Extract the (X, Y) coordinate from the center of the cell holding the provided text.  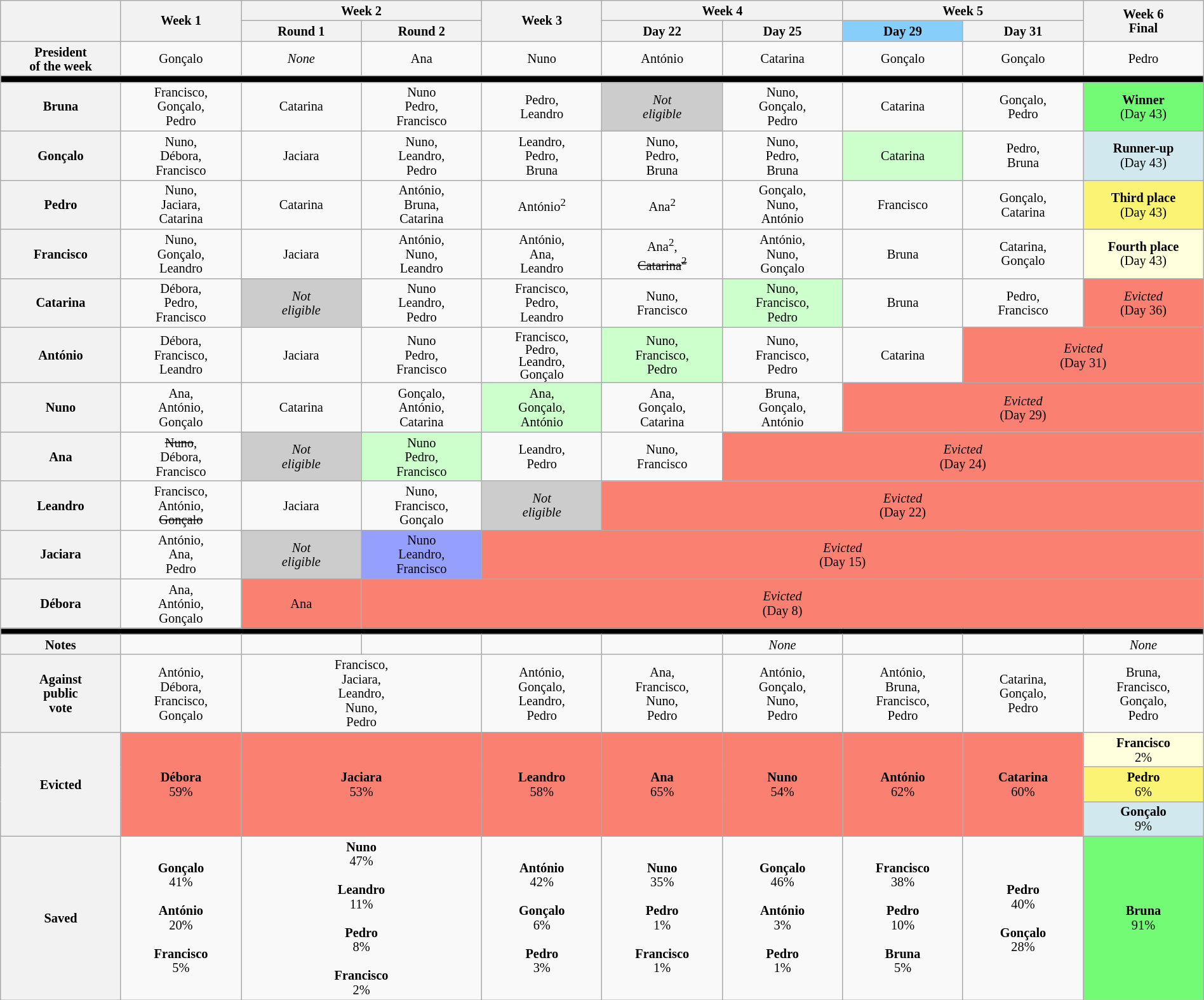
Round 2 (422, 30)
Gonçalo,Nuno,António (782, 205)
Bruna,Gonçalo,António (782, 407)
Ana2 (662, 205)
Pedro,Francisco (1022, 302)
Nuno,Gonçalo,Pedro (782, 107)
António,Ana,Pedro (180, 554)
Débora (61, 604)
Gonçalo46%António3%Pedro1% (782, 917)
António,Ana,Leandro (542, 253)
Week 6Final (1143, 20)
Third place(Day 43) (1143, 205)
Jaciara53% (362, 784)
Evicted(Day 24) (963, 456)
Ana2,Catarina2 (662, 253)
Day 29 (903, 30)
Runner-up(Day 43) (1143, 155)
Evicted(Day 36) (1143, 302)
Week 4 (723, 10)
António,Nuno,Leandro (422, 253)
António,Débora,Francisco,Gonçalo (180, 693)
Ana,Gonçalo,António (542, 407)
Francisco,Pedro,Leandro (542, 302)
António,Gonçalo,Nuno,Pedro (782, 693)
Pedro40%Gonçalo28% (1022, 917)
Presidentof the week (61, 58)
Débora,Francisco,Leandro (180, 355)
Nuno,Gonçalo,Leandro (180, 253)
Nuno47%Leandro11%Pedro8%Francisco2% (362, 917)
Ana,Francisco,Nuno,Pedro (662, 693)
Francisco2% (1143, 750)
Catarina,Gonçalo (1022, 253)
Gonçalo9% (1143, 818)
Notes (61, 644)
NunoLeandro,Pedro (422, 302)
António,Bruna,Catarina (422, 205)
Gonçalo,António,Catarina (422, 407)
Pedro6% (1143, 784)
Gonçalo,Pedro (1022, 107)
Evicted(Day 31) (1083, 355)
Francisco,António,Gonçalo (180, 506)
Bruna,Francisco,Gonçalo,Pedro (1143, 693)
Nuno,Leandro,Pedro (422, 155)
Leandro (61, 506)
Ana,Gonçalo,Catarina (662, 407)
NunoLeandro,Francisco (422, 554)
Againstpublicvote (61, 693)
Evicted(Day 29) (1023, 407)
Fourth place(Day 43) (1143, 253)
Saved (61, 917)
Débora59% (180, 784)
Francisco,Pedro,Leandro,Gonçalo (542, 355)
Bruna91% (1143, 917)
António62% (903, 784)
António,Bruna,Francisco,Pedro (903, 693)
Nuno54% (782, 784)
António,Gonçalo,Leandro,Pedro (542, 693)
Francisco,Gonçalo,Pedro (180, 107)
Week 5 (963, 10)
Gonçalo41%António20%Francisco5% (180, 917)
António2 (542, 205)
Evicted(Day 22) (903, 506)
Week 1 (180, 20)
Catarina60% (1022, 784)
Evicted(Day 15) (843, 554)
Leandro58% (542, 784)
Day 22 (662, 30)
Week 2 (362, 10)
Gonçalo,Catarina (1022, 205)
Ana65% (662, 784)
Leandro,Pedro,Bruna (542, 155)
Francisco,Jaciara,Leandro,Nuno,Pedro (362, 693)
Day 25 (782, 30)
António42%Gonçalo6%Pedro3% (542, 917)
Winner(Day 43) (1143, 107)
Evicted (61, 784)
Nuno,Jaciara,Catarina (180, 205)
Nuno,Francisco,Gonçalo (422, 506)
Round 1 (301, 30)
Evicted(Day 8) (782, 604)
Leandro,Pedro (542, 456)
Francisco38%Pedro10%Bruna5% (903, 917)
Catarina,Gonçalo,Pedro (1022, 693)
Day 31 (1022, 30)
Débora,Pedro,Francisco (180, 302)
Nuno35%Pedro1%Francisco1% (662, 917)
Pedro,Leandro (542, 107)
Week 3 (542, 20)
António,Nuno,Gonçalo (782, 253)
Pedro,Bruna (1022, 155)
